Search for the cell housing the specified text and yield its [X, Y] center coordinate. 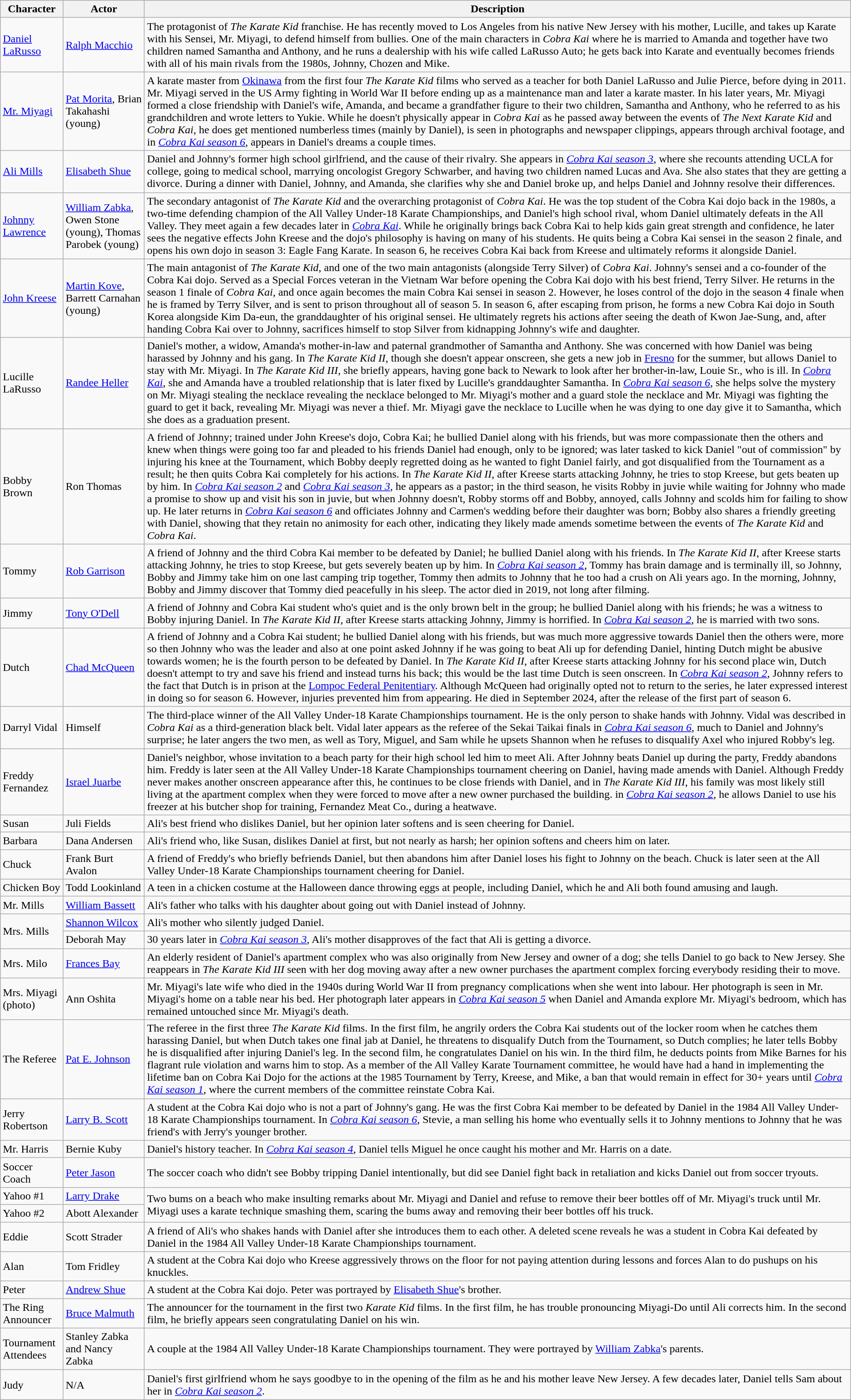
Ali's mother who silently judged Daniel. [497, 922]
Abott Alexander [104, 1213]
Chuck [32, 864]
Tony O'Dell [104, 613]
Daniel's history teacher. In Cobra Kai season 4, Daniel tells Miguel he once caught his mother and Mr. Harris on a date. [497, 1149]
Chicken Boy [32, 888]
William Zabka, Owen Stone (young), Thomas Parobek (young) [104, 226]
Stanley Zabka and Nancy Zabka [104, 1349]
Jimmy [32, 613]
Freddy Fernandez [32, 782]
Lucille LaRusso [32, 383]
Barbara [32, 841]
Dana Andersen [104, 841]
Ralph Macchio [104, 45]
Bernie Kuby [104, 1149]
Yahoo #1 [32, 1196]
Larry B. Scott [104, 1119]
Character [32, 9]
Ron Thomas [104, 486]
Tom Fridley [104, 1266]
Description [497, 9]
John Kreese [32, 298]
Shannon Wilcox [104, 922]
Yahoo #2 [32, 1213]
Tommy [32, 571]
Mr. Miyagi [32, 111]
N/A [104, 1385]
Israel Juarbe [104, 782]
A couple at the 1984 All Valley Under-18 Karate Championships tournament. They were portrayed by William Zabka's parents. [497, 1349]
Randee Heller [104, 383]
Tournament Attendees [32, 1349]
Andrew Shue [104, 1290]
Juli Fields [104, 824]
Susan [32, 824]
Mr. Mills [32, 905]
Pat Morita, Brian Takahashi (young) [104, 111]
Johnny Lawrence [32, 226]
Daniel LaRusso [32, 45]
Martin Kove, Barrett Carnahan (young) [104, 298]
William Bassett [104, 905]
Alan [32, 1266]
Pat E. Johnson [104, 1059]
Ann Oshita [104, 999]
Elisabeth Shue [104, 171]
Jerry Robertson [32, 1119]
A student at the Cobra Kai dojo. Peter was portrayed by Elisabeth Shue's brother. [497, 1290]
Rob Garrison [104, 571]
Mr. Harris [32, 1149]
Dutch [32, 667]
Ali's friend who, like Susan, dislikes Daniel at first, but not nearly as harsh; her opinion softens and cheers him on later. [497, 841]
Frank Burt Avalon [104, 864]
Bobby Brown [32, 486]
Mrs. Miyagi (photo) [32, 999]
Deborah May [104, 940]
Todd Lookinland [104, 888]
A teen in a chicken costume at the Halloween dance throwing eggs at people, including Daniel, which he and Ali both found amusing and laugh. [497, 888]
Judy [32, 1385]
Darryl Vidal [32, 727]
Himself [104, 727]
Ali's father who talks with his daughter about going out with Daniel instead of Johnny. [497, 905]
Bruce Malmuth [104, 1314]
30 years later in Cobra Kai season 3, Ali's mother disapproves of the fact that Ali is getting a divorce. [497, 940]
Eddie [32, 1236]
Chad McQueen [104, 667]
The Referee [32, 1059]
Larry Drake [104, 1196]
Mrs. Mills [32, 931]
Mrs. Milo [32, 963]
The Ring Announcer [32, 1314]
Actor [104, 9]
Soccer Coach [32, 1173]
Ali Mills [32, 171]
Peter [32, 1290]
Peter Jason [104, 1173]
Ali's best friend who dislikes Daniel, but her opinion later softens and is seen cheering for Daniel. [497, 824]
Frances Bay [104, 963]
Scott Strader [104, 1236]
